Capture the cell that displays the provided text and extract its (x, y) central coordinate. 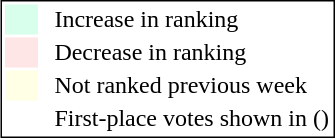
Decrease in ranking (192, 53)
Not ranked previous week (192, 85)
Increase in ranking (192, 19)
First-place votes shown in () (192, 119)
